Return [x, y] of the center of cell containing provided text 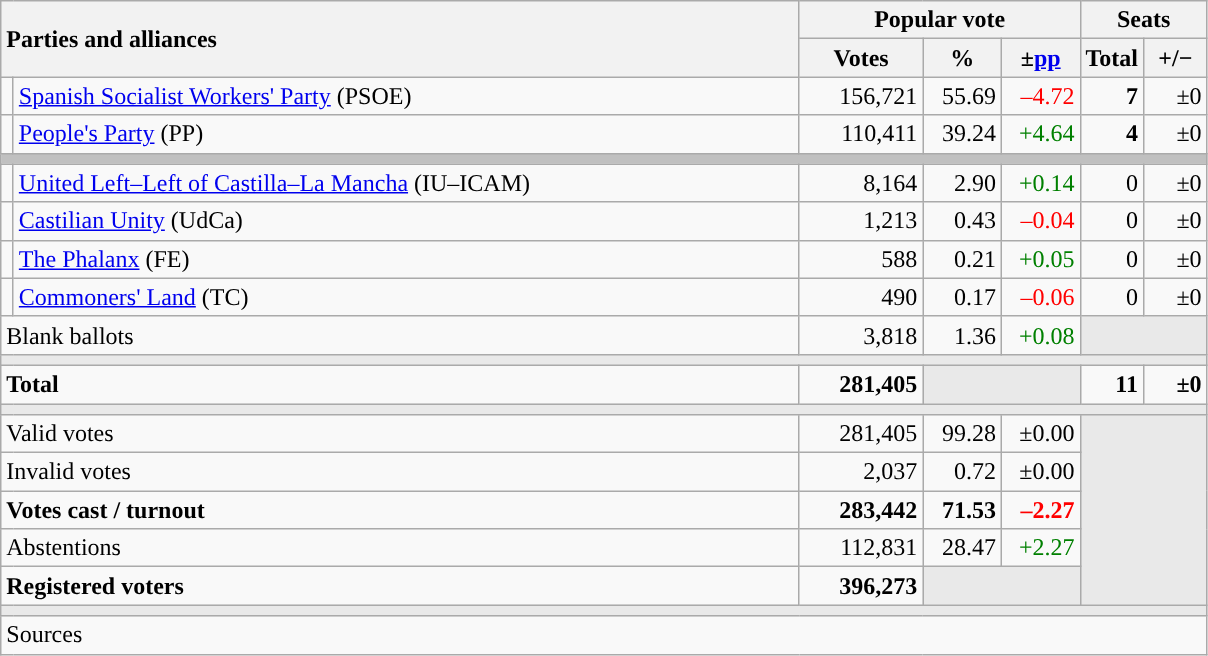
Invalid votes [400, 472]
+0.08 [1040, 335]
+4.64 [1040, 134]
Votes cast / turnout [400, 510]
Sources [604, 635]
Spanish Socialist Workers' Party (PSOE) [406, 96]
55.69 [962, 96]
–4.72 [1040, 96]
Valid votes [400, 434]
Popular vote [940, 20]
The Phalanx (FE) [406, 259]
2.90 [962, 183]
–2.27 [1040, 510]
156,721 [861, 96]
–0.04 [1040, 221]
Castilian Unity (UdCa) [406, 221]
99.28 [962, 434]
39.24 [962, 134]
% [962, 58]
0.17 [962, 297]
1,213 [861, 221]
28.47 [962, 548]
490 [861, 297]
110,411 [861, 134]
People's Party (PP) [406, 134]
Parties and alliances [400, 39]
588 [861, 259]
–0.06 [1040, 297]
Votes [861, 58]
United Left–Left of Castilla–La Mancha (IU–ICAM) [406, 183]
Commoners' Land (TC) [406, 297]
396,273 [861, 586]
11 [1112, 384]
2,037 [861, 472]
1.36 [962, 335]
Blank ballots [400, 335]
8,164 [861, 183]
Seats [1144, 20]
0.43 [962, 221]
112,831 [861, 548]
7 [1112, 96]
283,442 [861, 510]
Abstentions [400, 548]
0.21 [962, 259]
±pp [1040, 58]
4 [1112, 134]
0.72 [962, 472]
Registered voters [400, 586]
+0.14 [1040, 183]
71.53 [962, 510]
+/− [1176, 58]
+0.05 [1040, 259]
3,818 [861, 335]
+2.27 [1040, 548]
